Extract the [x, y] coordinate from the center of the cell holding the provided text.  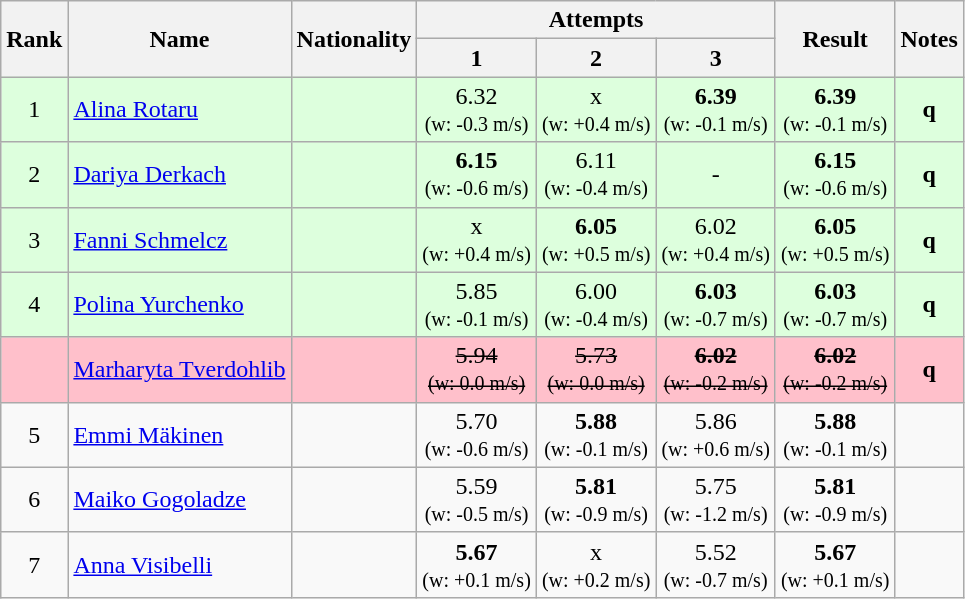
Marharyta Tverdohlib [180, 370]
Dariya Derkach [180, 174]
Anna Visibelli [180, 564]
6.11 (w: -0.4 m/s) [596, 174]
5.70 (w: -0.6 m/s) [477, 434]
x (w: +0.2 m/s) [596, 564]
Emmi Mäkinen [180, 434]
5.52 (w: -0.7 m/s) [716, 564]
6.32 (w: -0.3 m/s) [477, 110]
- [716, 174]
Result [835, 39]
5 [34, 434]
7 [34, 564]
6 [34, 500]
6.02 (w: +0.4 m/s) [716, 240]
Attempts [596, 20]
5.59 (w: -0.5 m/s) [477, 500]
5.86 (w: +0.6 m/s) [716, 434]
Nationality [354, 39]
5.85 (w: -0.1 m/s) [477, 304]
Fanni Schmelcz [180, 240]
Rank [34, 39]
Alina Rotaru [180, 110]
5.73 (w: 0.0 m/s) [596, 370]
Maiko Gogoladze [180, 500]
Name [180, 39]
6.00 (w: -0.4 m/s) [596, 304]
5.94 (w: 0.0 m/s) [477, 370]
Polina Yurchenko [180, 304]
Notes [929, 39]
5.75 (w: -1.2 m/s) [716, 500]
4 [34, 304]
